Find where the given text appears and provide that cell's center as (x, y) coordinate. 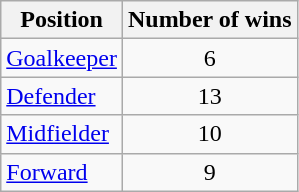
13 (210, 96)
9 (210, 172)
Goalkeeper (62, 58)
10 (210, 134)
Number of wins (210, 20)
Midfielder (62, 134)
Forward (62, 172)
Defender (62, 96)
Position (62, 20)
6 (210, 58)
